Extract the (x, y) coordinate from the center of the cell holding the provided text.  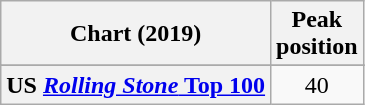
Peakposition (317, 34)
US Rolling Stone Top 100 (136, 85)
Chart (2019) (136, 34)
40 (317, 85)
